Return the (x, y) coordinate for the center point of the cell that contains the specified text.  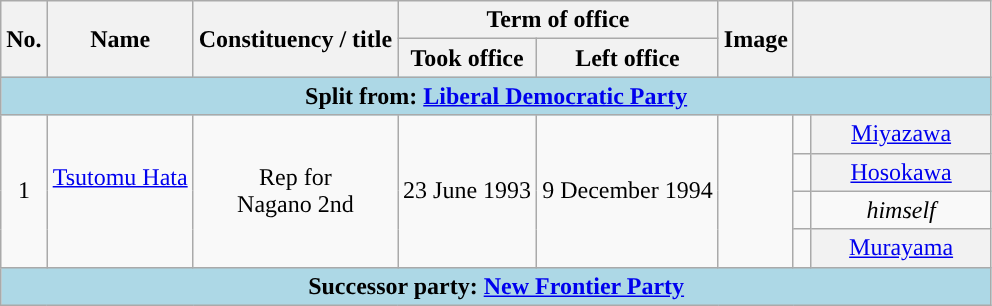
Rep forNagano 2nd (295, 191)
9 December 1994 (628, 191)
23 June 1993 (468, 191)
Tsutomu Hata (120, 191)
Murayama (902, 248)
Left office (628, 58)
No. (24, 39)
Image (756, 39)
Took office (468, 58)
1 (24, 191)
Successor party: New Frontier Party (496, 286)
Split from: Liberal Democratic Party (496, 96)
Term of office (558, 20)
Hosokawa (902, 172)
himself (902, 210)
Miyazawa (902, 134)
Constituency / title (295, 39)
Name (120, 39)
